From the cell containing the given text, extract its center point as [X, Y] coordinate. 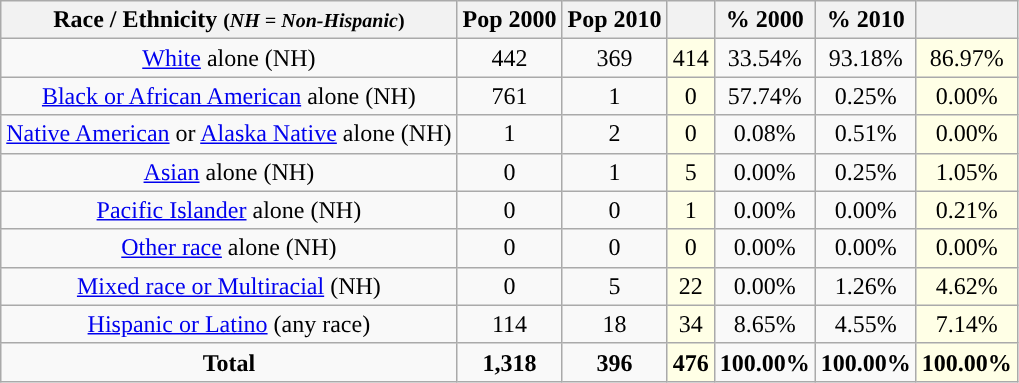
Hispanic or Latino (any race) [229, 324]
Pacific Islander alone (NH) [229, 210]
0.51% [866, 134]
22 [690, 286]
8.65% [764, 324]
7.14% [966, 324]
442 [510, 58]
Race / Ethnicity (NH = Non-Hispanic) [229, 20]
414 [690, 58]
0.08% [764, 134]
1,318 [510, 362]
114 [510, 324]
1.05% [966, 172]
93.18% [866, 58]
34 [690, 324]
Pop 2000 [510, 20]
396 [614, 362]
33.54% [764, 58]
761 [510, 96]
0.21% [966, 210]
Pop 2010 [614, 20]
18 [614, 324]
1.26% [866, 286]
86.97% [966, 58]
2 [614, 134]
White alone (NH) [229, 58]
Native American or Alaska Native alone (NH) [229, 134]
Total [229, 362]
% 2000 [764, 20]
Asian alone (NH) [229, 172]
Mixed race or Multiracial (NH) [229, 286]
% 2010 [866, 20]
369 [614, 58]
57.74% [764, 96]
4.55% [866, 324]
Black or African American alone (NH) [229, 96]
4.62% [966, 286]
Other race alone (NH) [229, 248]
476 [690, 362]
